Locate the cell with the specified text and output its [X, Y] center coordinate. 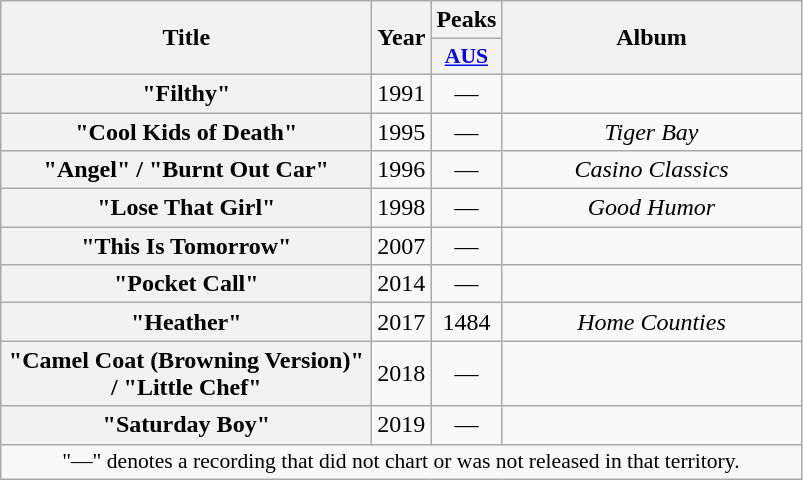
Peaks [466, 20]
"Camel Coat (Browning Version)" / "Little Chef" [186, 374]
2018 [402, 374]
Title [186, 38]
Casino Classics [652, 170]
Album [652, 38]
2007 [402, 246]
"Heather" [186, 322]
1991 [402, 93]
"Saturday Boy" [186, 425]
AUS [466, 57]
1995 [402, 131]
"—" denotes a recording that did not chart or was not released in that territory. [401, 462]
2019 [402, 425]
2014 [402, 284]
"Filthy" [186, 93]
"Pocket Call" [186, 284]
Home Counties [652, 322]
1484 [466, 322]
1996 [402, 170]
"Cool Kids of Death" [186, 131]
Good Humor [652, 208]
Year [402, 38]
2017 [402, 322]
"Lose That Girl" [186, 208]
"Angel" / "Burnt Out Car" [186, 170]
1998 [402, 208]
"This Is Tomorrow" [186, 246]
Tiger Bay [652, 131]
